From the cell containing the given text, extract its center point as [x, y] coordinate. 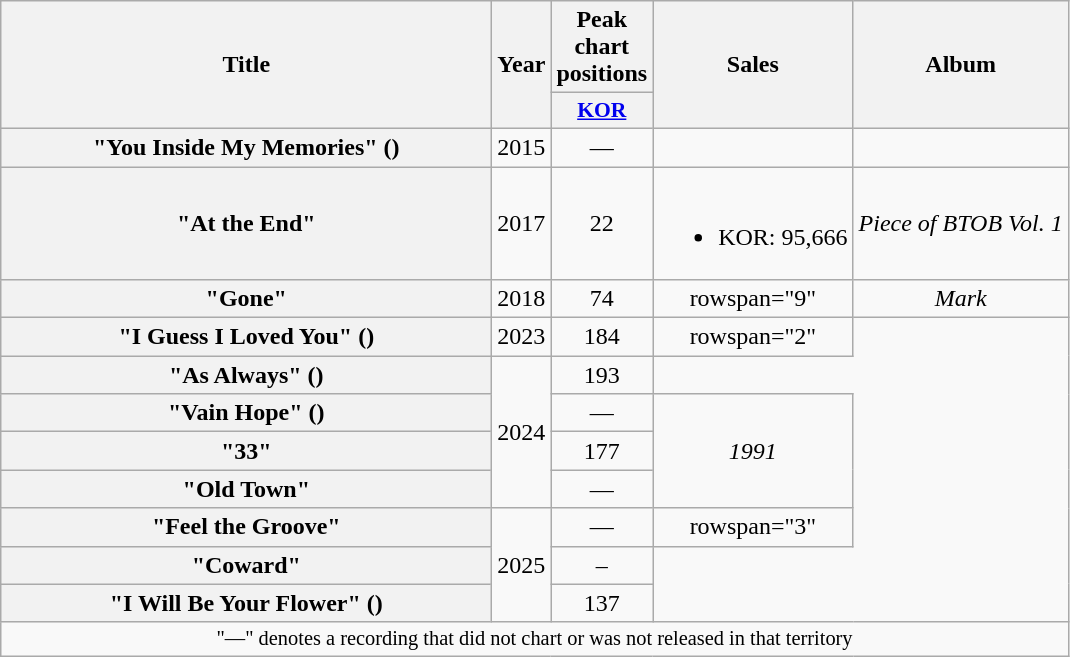
KOR [602, 111]
rowspan="9" [753, 299]
"Gone" [246, 299]
2025 [522, 565]
KOR: 95,666 [753, 222]
"—" denotes a recording that did not chart or was not released in that territory [535, 639]
193 [602, 375]
2015 [522, 147]
Album [960, 65]
22 [602, 222]
"As Always" () [246, 375]
"I Will Be Your Flower" () [246, 603]
184 [602, 337]
2017 [522, 222]
"Coward" [246, 565]
rowspan="3" [753, 527]
Piece of BTOB Vol. 1 [960, 222]
Mark [960, 299]
74 [602, 299]
– [602, 565]
rowspan="2" [753, 337]
"Old Town" [246, 489]
"I Guess I Loved You" () [246, 337]
177 [602, 451]
2024 [522, 432]
"At the End" [246, 222]
2018 [522, 299]
"You Inside My Memories" () [246, 147]
1991 [753, 451]
Year [522, 65]
"Vain Hope" () [246, 413]
"Feel the Groove" [246, 527]
Title [246, 65]
"33" [246, 451]
2023 [522, 337]
Peak chart positions [602, 47]
Sales [753, 65]
137 [602, 603]
